Identify which cell holds the provided text, then report its (X, Y) central coordinate. 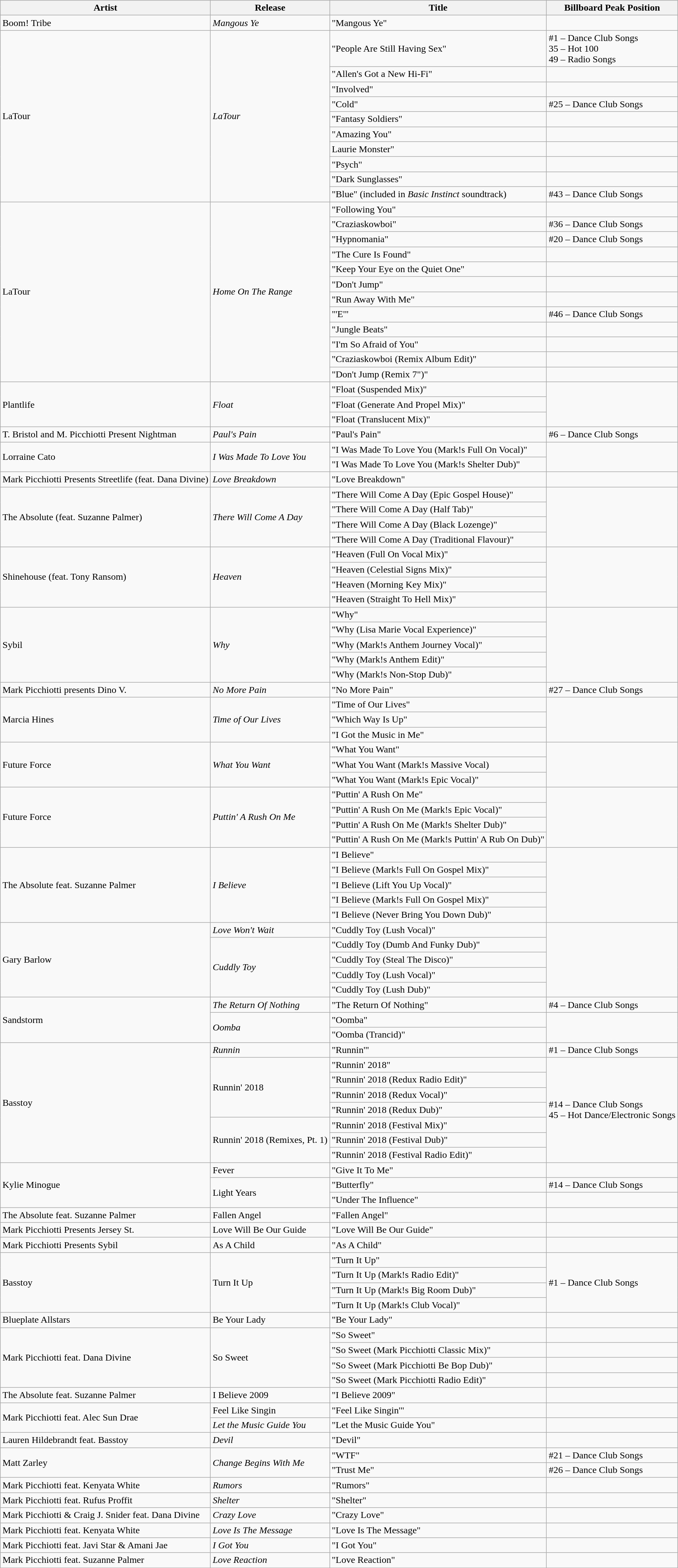
"Turn It Up (Mark!s Club Vocal)" (438, 1305)
"Which Way Is Up" (438, 720)
"I Believe (Never Bring You Down Dub)" (438, 915)
"Float (Translucent Mix)" (438, 419)
Runnin (270, 1050)
"No More Pain" (438, 690)
"There Will Come A Day (Epic Gospel House)" (438, 495)
Let the Music Guide You (270, 1425)
"Involved" (438, 89)
"So Sweet (Mark Picchiotti Radio Edit)" (438, 1380)
#36 – Dance Club Songs (612, 224)
"Puttin' A Rush On Me (Mark!s Epic Vocal)" (438, 810)
"There Will Come A Day (Traditional Flavour)" (438, 539)
"As A Child" (438, 1245)
"Turn It Up (Mark!s Big Room Dub)" (438, 1290)
Matt Zarley (106, 1463)
"Oomba (Trancid)" (438, 1035)
Shelter (270, 1500)
"Allen's Got a New Hi-Fi" (438, 74)
"What You Want" (438, 750)
Rumors (270, 1485)
"Runnin' 2018 (Redux Radio Edit)" (438, 1080)
Mark Picchiotti Presents Streetlife (feat. Dana Divine) (106, 480)
Love Won't Wait (270, 930)
"Shelter" (438, 1500)
#43 – Dance Club Songs (612, 194)
"Cold" (438, 104)
"Turn It Up (Mark!s Radio Edit)" (438, 1275)
Runnin' 2018 (270, 1087)
"I Believe" (438, 855)
Mark Picchiotti feat. Javi Star & Amani Jae (106, 1545)
"Love Reaction" (438, 1560)
#25 – Dance Club Songs (612, 104)
"Puttin' A Rush On Me (Mark!s Puttin' A Rub On Dub)" (438, 840)
"Why (Mark!s Non-Stop Dub)" (438, 674)
Lorraine Cato (106, 457)
"Why" (438, 614)
"Love Will Be Our Guide" (438, 1230)
"Give It To Me" (438, 1170)
Mark Picchiotti presents Dino V. (106, 690)
Blueplate Allstars (106, 1320)
Mark Picchiotti Presents Sybil (106, 1245)
"I Was Made To Love You (Mark!s Full On Vocal)" (438, 449)
"Why (Mark!s Anthem Journey Vocal)" (438, 644)
So Sweet (270, 1357)
Float (270, 404)
"Runnin' 2018 (Redux Dub)" (438, 1110)
"What You Want (Mark!s Massive Vocal) (438, 765)
Lauren Hildebrandt feat. Basstoy (106, 1440)
"Time of Our Lives" (438, 705)
"The Cure Is Found" (438, 254)
Paul's Pain (270, 434)
"Dark Sunglasses" (438, 179)
#1 – Dance Club Songs35 – Hot 10049 – Radio Songs (612, 49)
I Got You (270, 1545)
"Don't Jump (Remix 7")" (438, 374)
There Will Come A Day (270, 517)
Artist (106, 8)
"Hypnomania" (438, 239)
"Trust Me" (438, 1470)
"What You Want (Mark!s Epic Vocal)" (438, 780)
Change Begins With Me (270, 1463)
Mark Picchiotti Presents Jersey St. (106, 1230)
"Oomba" (438, 1020)
"Why (Mark!s Anthem Edit)" (438, 659)
Laurie Monster" (438, 149)
Mark Picchiotti feat. Rufus Proffit (106, 1500)
Puttin' A Rush On Me (270, 817)
#20 – Dance Club Songs (612, 239)
Turn It Up (270, 1282)
Title (438, 8)
"Craziaskowboi (Remix Album Edit)" (438, 359)
Marcia Hines (106, 720)
Mangous Ye (270, 23)
#26 – Dance Club Songs (612, 1470)
"So Sweet (Mark Picchiotti Classic Mix)" (438, 1350)
Plantlife (106, 404)
"Float (Suspended Mix)" (438, 389)
"Why (Lisa Marie Vocal Experience)" (438, 629)
"So Sweet (Mark Picchiotti Be Bop Dub)" (438, 1365)
"Heaven (Celestial Signs Mix)" (438, 569)
The Return Of Nothing (270, 1005)
Devil (270, 1440)
"Runnin' 2018" (438, 1065)
Mark Picchiotti & Craig J. Snider feat. Dana Divine (106, 1515)
"I Got You" (438, 1545)
"Let the Music Guide You" (438, 1425)
Be Your Lady (270, 1320)
#21 – Dance Club Songs (612, 1455)
Feel Like Singin (270, 1410)
"Puttin' A Rush On Me (Mark!s Shelter Dub)" (438, 825)
Mark Picchiotti feat. Dana Divine (106, 1357)
Home On The Range (270, 292)
"People Are Still Having Sex" (438, 49)
Kylie Minogue (106, 1185)
"Keep Your Eye on the Quiet One" (438, 269)
What You Want (270, 765)
Fever (270, 1170)
"Devil" (438, 1440)
"Heaven (Morning Key Mix)" (438, 584)
Sybil (106, 644)
"Psych" (438, 164)
T. Bristol and M. Picchiotti Present Nightman (106, 434)
"I Got the Music in Me" (438, 735)
I Was Made To Love You (270, 457)
"The Return Of Nothing" (438, 1005)
#14 – Dance Club Songs45 – Hot Dance/Electronic Songs (612, 1110)
"Float (Generate And Propel Mix)" (438, 404)
Boom! Tribe (106, 23)
Mark Picchiotti feat. Alec Sun Drae (106, 1417)
Light Years (270, 1193)
"Runnin' 2018 (Festival Radio Edit)" (438, 1155)
"Craziaskowboi" (438, 224)
Runnin' 2018 (Remixes, Pt. 1) (270, 1140)
"Puttin' A Rush On Me" (438, 795)
"Runnin' 2018 (Redux Vocal)" (438, 1095)
"Runnin' 2018 (Festival Dub)" (438, 1140)
"Under The Influence" (438, 1200)
"Rumors" (438, 1485)
"So Sweet" (438, 1335)
"Amazing You" (438, 134)
"Heaven (Full On Vocal Mix)" (438, 554)
Heaven (270, 577)
#6 – Dance Club Songs (612, 434)
Love Is The Message (270, 1530)
Why (270, 644)
"Fallen Angel" (438, 1215)
"There Will Come A Day (Black Lozenge)" (438, 525)
"Runnin'" (438, 1050)
Love Reaction (270, 1560)
"Be Your Lady" (438, 1320)
I Believe (270, 885)
Fallen Angel (270, 1215)
Cuddly Toy (270, 967)
Love Will Be Our Guide (270, 1230)
Gary Barlow (106, 959)
"WTF" (438, 1455)
"I Believe (Lift You Up Vocal)" (438, 885)
"Run Away With Me" (438, 299)
Time of Our Lives (270, 720)
"Cuddly Toy (Dumb And Funky Dub)" (438, 945)
"Butterfly" (438, 1185)
#4 – Dance Club Songs (612, 1005)
Oomba (270, 1027)
"Jungle Beats" (438, 329)
The Absolute (feat. Suzanne Palmer) (106, 517)
"Fantasy Soldiers" (438, 119)
Shinehouse (feat. Tony Ransom) (106, 577)
"Heaven (Straight To Hell Mix)" (438, 599)
No More Pain (270, 690)
Love Breakdown (270, 480)
Release (270, 8)
"I'm So Afraid of You" (438, 344)
#46 – Dance Club Songs (612, 314)
"Blue" (included in Basic Instinct soundtrack) (438, 194)
"Mangous Ye" (438, 23)
"Cuddly Toy (Lush Dub)" (438, 990)
Sandstorm (106, 1020)
Crazy Love (270, 1515)
"I Was Made To Love You (Mark!s Shelter Dub)" (438, 465)
"Paul's Pain" (438, 434)
"Love Is The Message" (438, 1530)
Billboard Peak Position (612, 8)
"Feel Like Singin'" (438, 1410)
"Runnin' 2018 (Festival Mix)" (438, 1125)
#14 – Dance Club Songs (612, 1185)
"I Believe 2009" (438, 1395)
"Love Breakdown" (438, 480)
I Believe 2009 (270, 1395)
"Following You" (438, 209)
"'E'" (438, 314)
"Crazy Love" (438, 1515)
As A Child (270, 1245)
"Cuddly Toy (Steal The Disco)" (438, 960)
"Turn It Up" (438, 1260)
"There Will Come A Day (Half Tab)" (438, 510)
Mark Picchiotti feat. Suzanne Palmer (106, 1560)
"Don't Jump" (438, 284)
#27 – Dance Club Songs (612, 690)
